Search for the cell housing the specified text and yield its [X, Y] center coordinate. 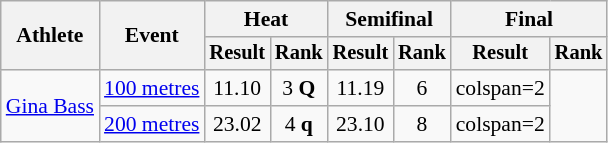
Heat [266, 19]
100 metres [152, 88]
23.10 [361, 124]
6 [422, 88]
Athlete [50, 36]
Final [530, 19]
11.10 [237, 88]
Gina Bass [50, 106]
Event [152, 36]
200 metres [152, 124]
11.19 [361, 88]
Semifinal [390, 19]
3 Q [299, 88]
8 [422, 124]
4 q [299, 124]
23.02 [237, 124]
